Search for the cell housing the specified text and yield its [X, Y] center coordinate. 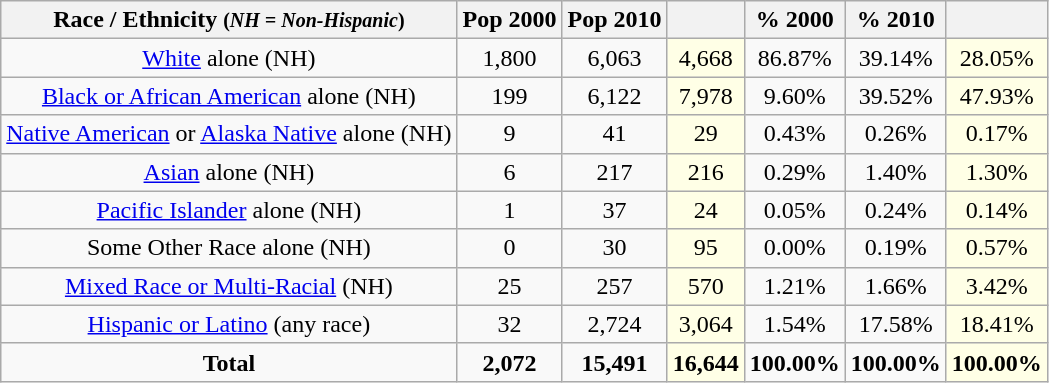
Hispanic or Latino (any race) [229, 324]
29 [706, 134]
Pop 2000 [510, 20]
6,122 [614, 96]
1 [510, 210]
4,668 [706, 58]
18.41% [996, 324]
Native American or Alaska Native alone (NH) [229, 134]
1.40% [896, 172]
% 2010 [896, 20]
95 [706, 248]
39.52% [896, 96]
1.30% [996, 172]
9 [510, 134]
570 [706, 286]
3.42% [996, 286]
0.17% [996, 134]
0.57% [996, 248]
2,072 [510, 362]
0.14% [996, 210]
0.26% [896, 134]
32 [510, 324]
0 [510, 248]
39.14% [896, 58]
3,064 [706, 324]
25 [510, 286]
217 [614, 172]
6 [510, 172]
0.29% [794, 172]
17.58% [896, 324]
1,800 [510, 58]
Black or African American alone (NH) [229, 96]
6,063 [614, 58]
47.93% [996, 96]
0.05% [794, 210]
199 [510, 96]
15,491 [614, 362]
41 [614, 134]
0.24% [896, 210]
0.43% [794, 134]
Some Other Race alone (NH) [229, 248]
16,644 [706, 362]
Total [229, 362]
9.60% [794, 96]
0.00% [794, 248]
1.66% [896, 286]
1.54% [794, 324]
Pacific Islander alone (NH) [229, 210]
37 [614, 210]
216 [706, 172]
2,724 [614, 324]
24 [706, 210]
30 [614, 248]
0.19% [896, 248]
28.05% [996, 58]
White alone (NH) [229, 58]
Mixed Race or Multi-Racial (NH) [229, 286]
Asian alone (NH) [229, 172]
% 2000 [794, 20]
7,978 [706, 96]
Race / Ethnicity (NH = Non-Hispanic) [229, 20]
1.21% [794, 286]
Pop 2010 [614, 20]
257 [614, 286]
86.87% [794, 58]
